Extract the [x, y] coordinate from the center of the cell holding the provided text.  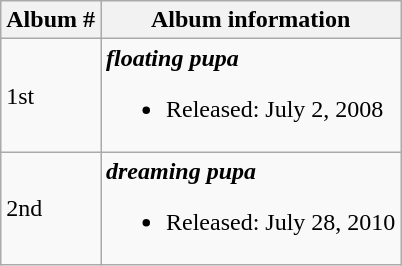
Album information [250, 20]
floating pupaReleased: July 2, 2008 [250, 96]
1st [51, 96]
2nd [51, 208]
dreaming pupaReleased: July 28, 2010 [250, 208]
Album # [51, 20]
